For the text-containing cell, return its midpoint in (X, Y) coordinate format. 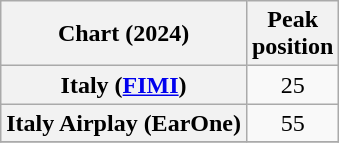
25 (292, 85)
Chart (2024) (124, 34)
Italy (FIMI) (124, 85)
Italy Airplay (EarOne) (124, 123)
Peakposition (292, 34)
55 (292, 123)
